From the cell containing the given text, extract its center point as [X, Y] coordinate. 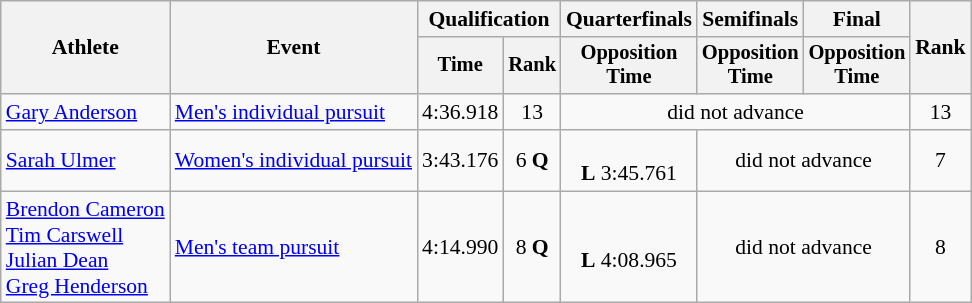
Men's individual pursuit [294, 112]
Event [294, 48]
Qualification [489, 19]
Women's individual pursuit [294, 160]
7 [940, 160]
L 3:45.761 [629, 160]
3:43.176 [460, 160]
Men's team pursuit [294, 247]
Gary Anderson [86, 112]
Semifinals [750, 19]
Brendon CameronTim CarswellJulian DeanGreg Henderson [86, 247]
6 Q [532, 160]
8 [940, 247]
Time [460, 66]
8 Q [532, 247]
Athlete [86, 48]
4:14.990 [460, 247]
Sarah Ulmer [86, 160]
L 4:08.965 [629, 247]
Final [858, 19]
4:36.918 [460, 112]
Quarterfinals [629, 19]
